Output the (X, Y) coordinate of the center of the cell containing the given text.  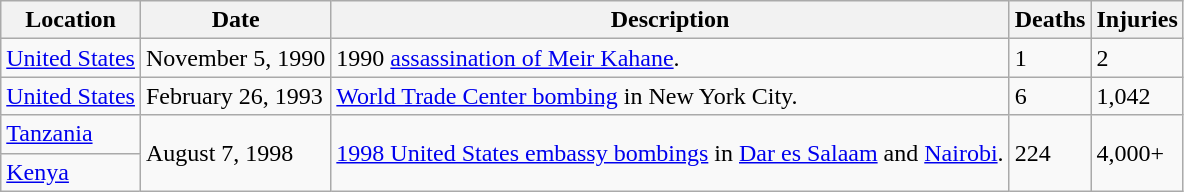
4,000+ (1137, 153)
World Trade Center bombing in New York City. (670, 96)
Injuries (1137, 20)
1998 United States embassy bombings in Dar es Salaam and Nairobi. (670, 153)
Description (670, 20)
August 7, 1998 (235, 153)
February 26, 1993 (235, 96)
Deaths (1050, 20)
224 (1050, 153)
Date (235, 20)
1,042 (1137, 96)
2 (1137, 58)
November 5, 1990 (235, 58)
Kenya (71, 172)
1 (1050, 58)
6 (1050, 96)
Tanzania (71, 134)
Location (71, 20)
1990 assassination of Meir Kahane. (670, 58)
